Pinpoint the cell where the given text exists, returning its [X, Y] midpoint coordinate. 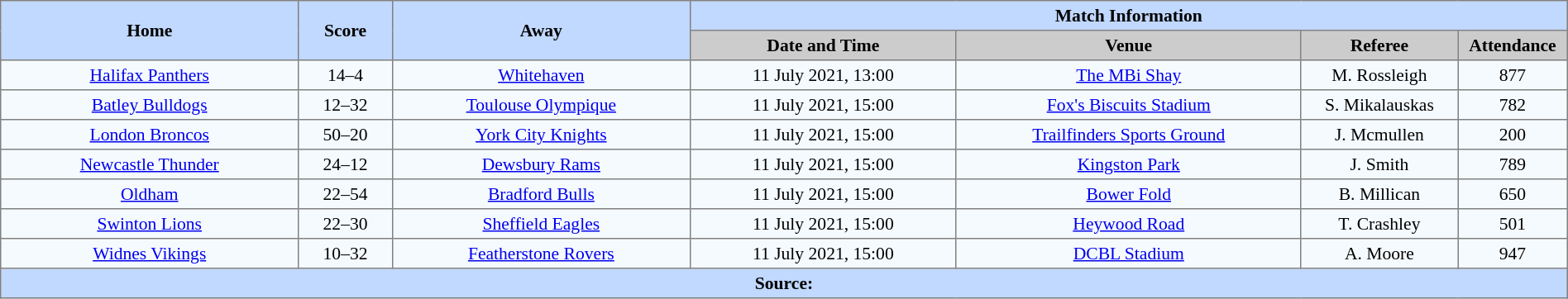
Bradford Bulls [541, 194]
501 [1513, 224]
York City Knights [541, 135]
Batley Bulldogs [150, 105]
24–12 [346, 164]
DCBL Stadium [1128, 254]
789 [1513, 164]
Halifax Panthers [150, 75]
Attendance [1513, 45]
Sheffield Eagles [541, 224]
Fox's Biscuits Stadium [1128, 105]
Bower Fold [1128, 194]
947 [1513, 254]
S. Mikalauskas [1379, 105]
Source: [784, 283]
650 [1513, 194]
782 [1513, 105]
J. Smith [1379, 164]
Heywood Road [1128, 224]
B. Millican [1379, 194]
Venue [1128, 45]
Dewsbury Rams [541, 164]
T. Crashley [1379, 224]
Away [541, 31]
Whitehaven [541, 75]
14–4 [346, 75]
Referee [1379, 45]
50–20 [346, 135]
877 [1513, 75]
The MBi Shay [1128, 75]
London Broncos [150, 135]
22–30 [346, 224]
10–32 [346, 254]
J. Mcmullen [1379, 135]
Match Information [1128, 16]
Toulouse Olympique [541, 105]
Home [150, 31]
Kingston Park [1128, 164]
11 July 2021, 13:00 [823, 75]
A. Moore [1379, 254]
Featherstone Rovers [541, 254]
Trailfinders Sports Ground [1128, 135]
Swinton Lions [150, 224]
Score [346, 31]
12–32 [346, 105]
Widnes Vikings [150, 254]
Newcastle Thunder [150, 164]
Oldham [150, 194]
Date and Time [823, 45]
22–54 [346, 194]
M. Rossleigh [1379, 75]
200 [1513, 135]
